Output the [x, y] coordinate of the center of the cell containing the given text.  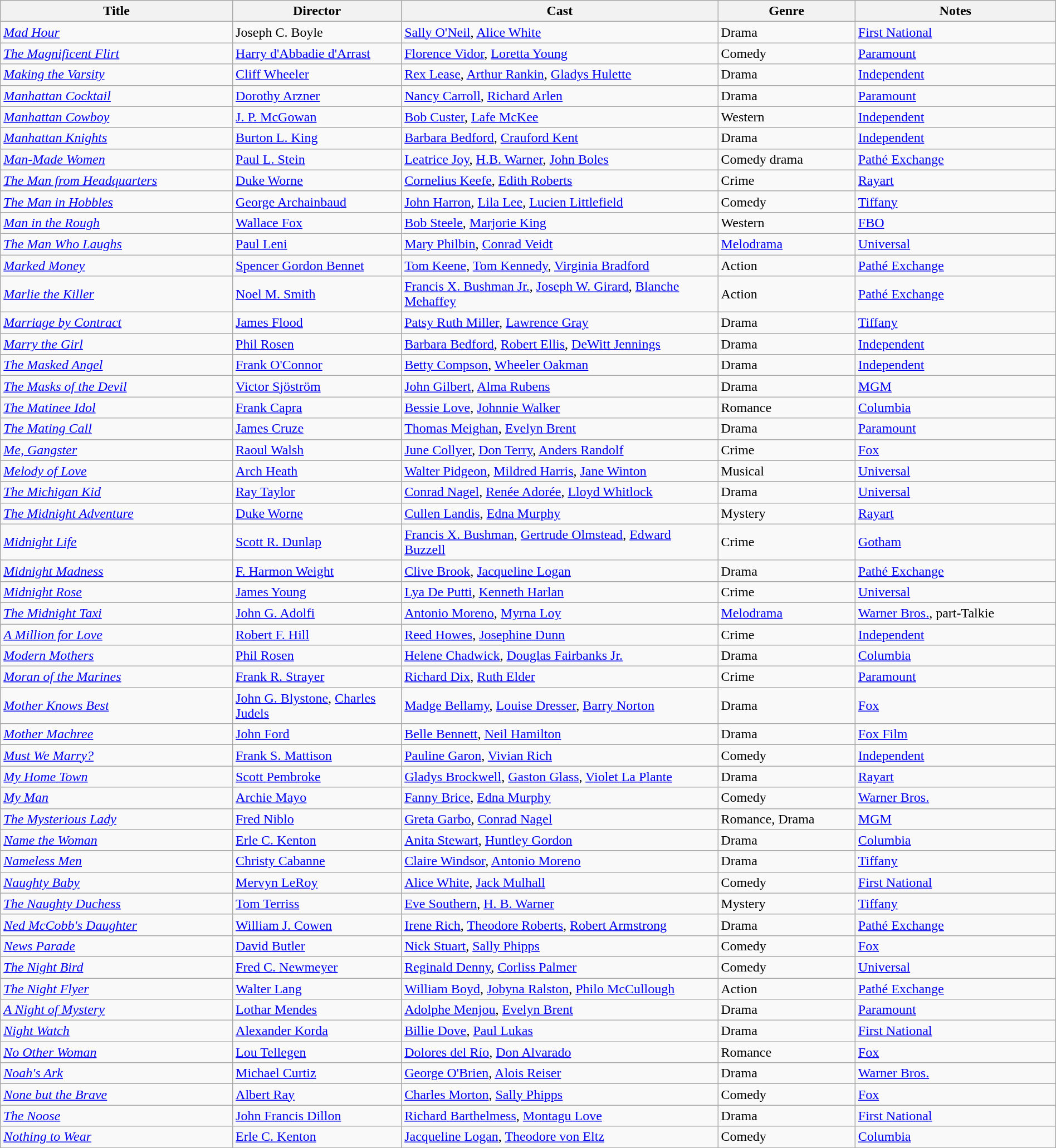
Genre [786, 11]
The Matinee Idol [117, 408]
Comedy drama [786, 159]
Claire Windsor, Antonio Moreno [560, 861]
Reed Howes, Josephine Dunn [560, 634]
My Home Town [117, 777]
Frank R. Strayer [317, 677]
Marlie the Killer [117, 294]
Archie Mayo [317, 798]
Eve Southern, H. B. Warner [560, 904]
Cast [560, 11]
Florence Vidor, Loretta Young [560, 53]
Manhattan Cocktail [117, 96]
David Butler [317, 946]
Anita Stewart, Huntley Gordon [560, 840]
The Mating Call [117, 429]
Sally O'Neil, Alice White [560, 32]
Marry the Girl [117, 344]
John G. Blystone, Charles Judels [317, 706]
Pauline Garon, Vivian Rich [560, 755]
Cliff Wheeler [317, 75]
News Parade [117, 946]
James Cruze [317, 429]
Francis X. Bushman Jr., Joseph W. Girard, Blanche Mehaffey [560, 294]
Making the Varsity [117, 75]
Joseph C. Boyle [317, 32]
June Collyer, Don Terry, Anders Randolf [560, 450]
James Young [317, 592]
Helene Chadwick, Douglas Fairbanks Jr. [560, 656]
Mervyn LeRoy [317, 882]
The Michigan Kid [117, 492]
Marked Money [117, 266]
Arch Heath [317, 471]
Melody of Love [117, 471]
Warner Bros., part-Talkie [955, 613]
Adolphe Menjou, Evelyn Brent [560, 1010]
Raoul Walsh [317, 450]
Rex Lease, Arthur Rankin, Gladys Hulette [560, 75]
Midnight Rose [117, 592]
The Noose [117, 1116]
Spencer Gordon Bennet [317, 266]
Night Watch [117, 1031]
George O'Brien, Alois Reiser [560, 1073]
The Midnight Adventure [117, 513]
Lothar Mendes [317, 1010]
Me, Gangster [117, 450]
J. P. McGowan [317, 117]
William J. Cowen [317, 925]
Cullen Landis, Edna Murphy [560, 513]
Man-Made Women [117, 159]
Tom Terriss [317, 904]
Fanny Brice, Edna Murphy [560, 798]
Paul L. Stein [317, 159]
Robert F. Hill [317, 634]
Noel M. Smith [317, 294]
Jacqueline Logan, Theodore von Eltz [560, 1137]
Patsy Ruth Miller, Lawrence Gray [560, 323]
Bob Steele, Marjorie King [560, 223]
Richard Dix, Ruth Elder [560, 677]
Must We Marry? [117, 755]
Gladys Brockwell, Gaston Glass, Violet La Plante [560, 777]
Marriage by Contract [117, 323]
Fred C. Newmeyer [317, 967]
Barbara Bedford, Robert Ellis, DeWitt Jennings [560, 344]
Ray Taylor [317, 492]
None but the Brave [117, 1095]
Nick Stuart, Sally Phipps [560, 946]
George Archainbaud [317, 202]
Director [317, 11]
John Harron, Lila Lee, Lucien Littlefield [560, 202]
Harry d'Abbadie d'Arrast [317, 53]
Dolores del Río, Don Alvarado [560, 1052]
William Boyd, Jobyna Ralston, Philo McCullough [560, 988]
Musical [786, 471]
Lya De Putti, Kenneth Harlan [560, 592]
Charles Morton, Sally Phipps [560, 1095]
The Masks of the Devil [117, 386]
My Man [117, 798]
Dorothy Arzner [317, 96]
A Million for Love [117, 634]
The Naughty Duchess [117, 904]
Thomas Meighan, Evelyn Brent [560, 429]
Man in the Rough [117, 223]
Mother Knows Best [117, 706]
Wallace Fox [317, 223]
The Man Who Laughs [117, 244]
Manhattan Cowboy [117, 117]
John Gilbert, Alma Rubens [560, 386]
John Francis Dillon [317, 1116]
The Night Bird [117, 967]
Alexander Korda [317, 1031]
Name the Woman [117, 840]
Cornelius Keefe, Edith Roberts [560, 180]
Title [117, 11]
The Night Flyer [117, 988]
Francis X. Bushman, Gertrude Olmstead, Edward Buzzell [560, 542]
Albert Ray [317, 1095]
Antonio Moreno, Myrna Loy [560, 613]
Scott R. Dunlap [317, 542]
Moran of the Marines [117, 677]
John Ford [317, 734]
Victor Sjöström [317, 386]
Tom Keene, Tom Kennedy, Virginia Bradford [560, 266]
James Flood [317, 323]
Frank O'Connor [317, 365]
Midnight Life [117, 542]
Belle Bennett, Neil Hamilton [560, 734]
FBO [955, 223]
Fred Niblo [317, 819]
Mary Philbin, Conrad Veidt [560, 244]
Mother Machree [117, 734]
Frank S. Mattison [317, 755]
Madge Bellamy, Louise Dresser, Barry Norton [560, 706]
Betty Compson, Wheeler Oakman [560, 365]
Walter Pidgeon, Mildred Harris, Jane Winton [560, 471]
Walter Lang [317, 988]
Nameless Men [117, 861]
Irene Rich, Theodore Roberts, Robert Armstrong [560, 925]
Fox Film [955, 734]
Clive Brook, Jacqueline Logan [560, 571]
The Man in Hobbles [117, 202]
Richard Barthelmess, Montagu Love [560, 1116]
Christy Cabanne [317, 861]
The Masked Angel [117, 365]
The Man from Headquarters [117, 180]
Michael Curtiz [317, 1073]
A Night of Mystery [117, 1010]
Conrad Nagel, Renée Adorée, Lloyd Whitlock [560, 492]
Bessie Love, Johnnie Walker [560, 408]
Billie Dove, Paul Lukas [560, 1031]
Mad Hour [117, 32]
John G. Adolfi [317, 613]
Noah's Ark [117, 1073]
Notes [955, 11]
Lou Tellegen [317, 1052]
No Other Woman [117, 1052]
Nothing to Wear [117, 1137]
F. Harmon Weight [317, 571]
Midnight Madness [117, 571]
Naughty Baby [117, 882]
Bob Custer, Lafe McKee [560, 117]
Greta Garbo, Conrad Nagel [560, 819]
Scott Pembroke [317, 777]
Romance, Drama [786, 819]
Leatrice Joy, H.B. Warner, John Boles [560, 159]
Modern Mothers [117, 656]
Barbara Bedford, Crauford Kent [560, 138]
Manhattan Knights [117, 138]
Gotham [955, 542]
Paul Leni [317, 244]
Nancy Carroll, Richard Arlen [560, 96]
The Midnight Taxi [117, 613]
The Mysterious Lady [117, 819]
Burton L. King [317, 138]
Ned McCobb's Daughter [117, 925]
Alice White, Jack Mulhall [560, 882]
Reginald Denny, Corliss Palmer [560, 967]
Frank Capra [317, 408]
The Magnificent Flirt [117, 53]
